Search for the cell housing the specified text and yield its [X, Y] center coordinate. 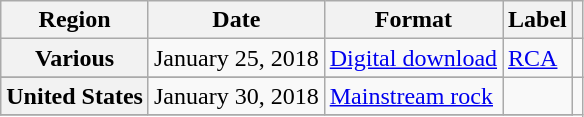
Label [538, 20]
Digital download [413, 58]
Region [75, 20]
January 30, 2018 [236, 96]
RCA [538, 58]
Format [413, 20]
Date [236, 20]
Various [75, 58]
January 25, 2018 [236, 58]
Mainstream rock [413, 96]
United States [75, 96]
